Determine the [X, Y] coordinate at the center of the cell enclosing the given text.  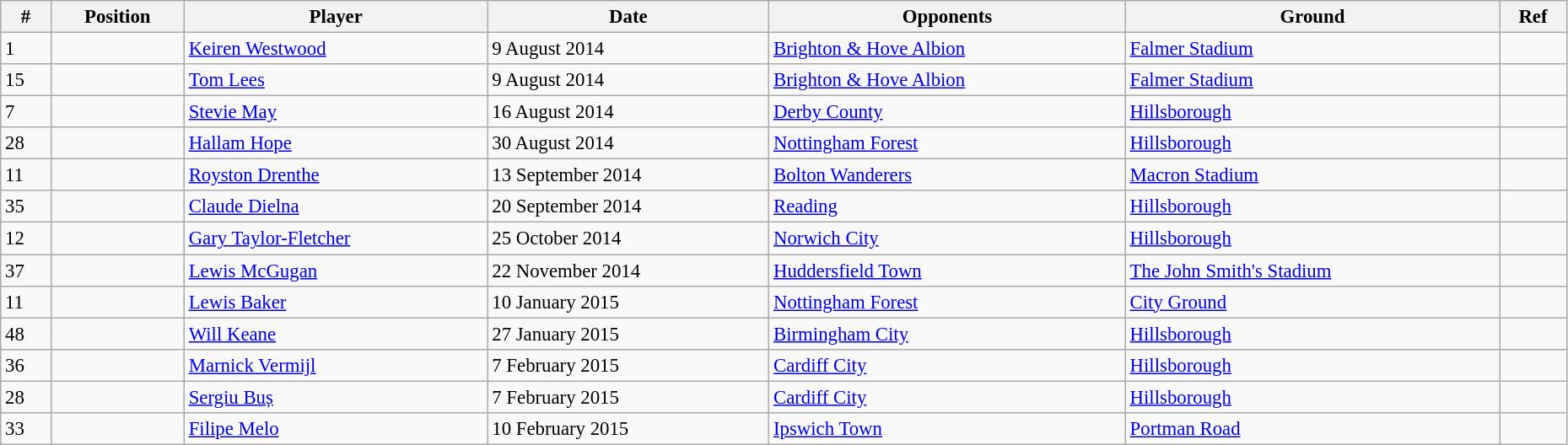
33 [25, 429]
Lewis Baker [336, 302]
City Ground [1312, 302]
Tom Lees [336, 80]
Lewis McGugan [336, 271]
13 September 2014 [628, 175]
36 [25, 365]
Portman Road [1312, 429]
Marnick Vermijl [336, 365]
Gary Taylor-Fletcher [336, 239]
Macron Stadium [1312, 175]
Stevie May [336, 112]
Ref [1533, 17]
Huddersfield Town [948, 271]
20 September 2014 [628, 206]
1 [25, 49]
Birmingham City [948, 334]
# [25, 17]
Claude Dielna [336, 206]
10 January 2015 [628, 302]
Ground [1312, 17]
12 [25, 239]
Will Keane [336, 334]
Reading [948, 206]
16 August 2014 [628, 112]
22 November 2014 [628, 271]
Opponents [948, 17]
48 [25, 334]
Date [628, 17]
Player [336, 17]
Filipe Melo [336, 429]
Norwich City [948, 239]
35 [25, 206]
7 [25, 112]
10 February 2015 [628, 429]
Position [117, 17]
Bolton Wanderers [948, 175]
30 August 2014 [628, 143]
Keiren Westwood [336, 49]
Hallam Hope [336, 143]
25 October 2014 [628, 239]
15 [25, 80]
The John Smith's Stadium [1312, 271]
Ipswich Town [948, 429]
Sergiu Buș [336, 397]
37 [25, 271]
Derby County [948, 112]
27 January 2015 [628, 334]
Royston Drenthe [336, 175]
